Pinpoint the cell where the given text exists, returning its [x, y] midpoint coordinate. 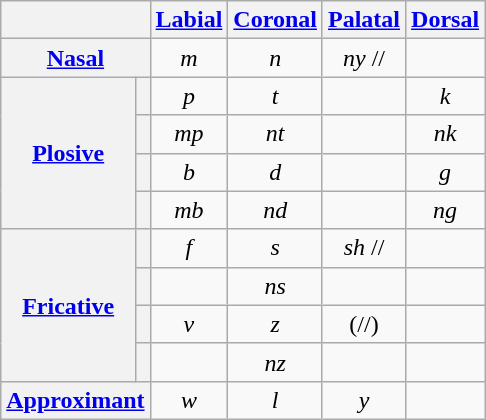
nk [446, 134]
ns [276, 286]
d [276, 172]
t [276, 96]
Plosive [68, 153]
n [276, 58]
k [446, 96]
mp [189, 134]
nt [276, 134]
mb [189, 210]
m [189, 58]
w [189, 400]
sh // [364, 248]
Fricative [68, 305]
Dorsal [446, 20]
(//) [364, 324]
ny // [364, 58]
Nasal [76, 58]
s [276, 248]
ng [446, 210]
nd [276, 210]
l [276, 400]
Labial [189, 20]
nz [276, 362]
z [276, 324]
Coronal [276, 20]
b [189, 172]
p [189, 96]
Approximant [76, 400]
f [189, 248]
v [189, 324]
Palatal [364, 20]
g [446, 172]
y [364, 400]
